Find where the given text appears and provide that cell's center as [X, Y] coordinate. 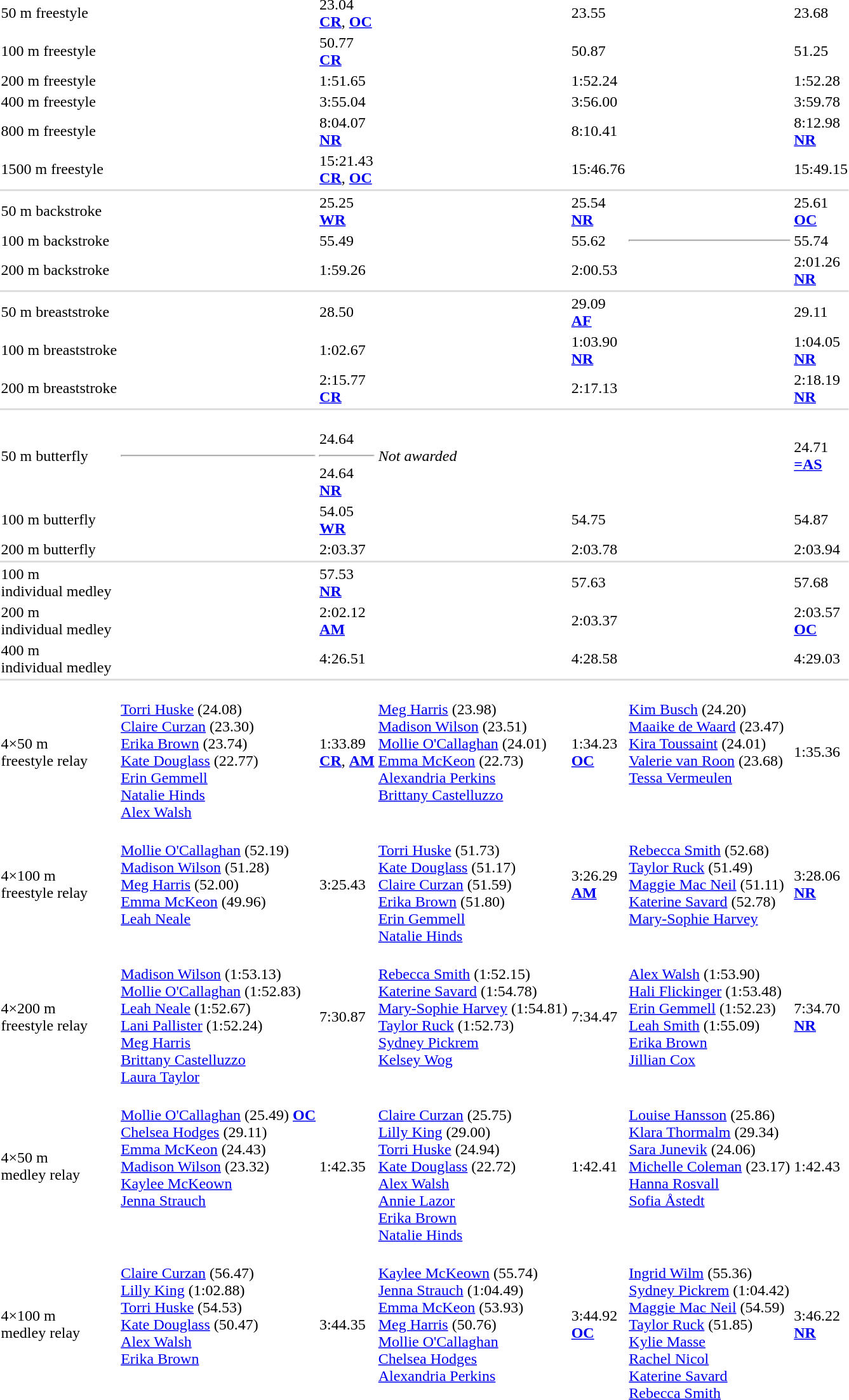
100 m backstroke [59, 241]
1:52.24 [598, 81]
800 m freestyle [59, 131]
54.87 [821, 519]
1:42.35 [347, 1166]
25.61OC [821, 211]
3:56.00 [598, 102]
1:03.90NR [598, 350]
100 m freestyle [59, 51]
4:26.51 [347, 659]
1:35.36 [821, 752]
7:34.70NR [821, 1017]
54.05WR [347, 519]
200 m freestyle [59, 81]
2:02.12AM [347, 621]
57.63 [598, 583]
7:30.87 [347, 1017]
1:34.23OC [598, 752]
Alex Walsh (1:53.90)Hali Flickinger (1:53.48)Erin Gemmell (1:52.23)Leah Smith (1:55.09)Erika BrownJillian Cox [710, 1017]
1:52.28 [821, 81]
Rebecca Smith (52.68)Taylor Ruck (51.49)Maggie Mac Neil (51.11)Katerine Savard (52.78)Mary-Sophie Harvey [710, 884]
200 m breaststroke [59, 389]
Louise Hansson (25.86)Klara Thormalm (29.34)Sara Junevik (24.06)Michelle Coleman (23.17)Hanna RosvallSofia Åstedt [710, 1166]
1500 m freestyle [59, 169]
4×100 mfreestyle relay [59, 884]
200 mindividual medley [59, 621]
Mollie O'Callaghan (25.49) OCChelsea Hodges (29.11)Emma McKeon (24.43)Madison Wilson (23.32)Kaylee McKeownJenna Strauch [218, 1166]
3:28.06NR [821, 884]
Torri Huske (51.73)Kate Douglass (51.17)Claire Curzan (51.59)Erika Brown (51.80)Erin GemmellNatalie Hinds [472, 884]
Claire Curzan (25.75)Lilly King (29.00)Torri Huske (24.94)Kate Douglass (22.72)Alex WalshAnnie LazorErika BrownNatalie Hinds [472, 1166]
2:17.13 [598, 389]
54.75 [598, 519]
4:28.58 [598, 659]
Meg Harris (23.98)Madison Wilson (23.51)Mollie O'Callaghan (24.01)Emma McKeon (22.73)Alexandria PerkinsBrittany Castelluzzo [472, 752]
4×50 mmedley relay [59, 1166]
1:02.67 [347, 350]
8:04.07NR [347, 131]
400 m freestyle [59, 102]
8:10.41 [598, 131]
Rebecca Smith (1:52.15)Katerine Savard (1:54.78)Mary-Sophie Harvey (1:54.81)Taylor Ruck (1:52.73)Sydney PickremKelsey Wog [472, 1017]
25.25WR [347, 211]
3:55.04 [347, 102]
15:49.15 [821, 169]
24.6424.64NR [347, 456]
100 m butterfly [59, 519]
2:03.94 [821, 549]
1:59.26 [347, 270]
4×200 mfreestyle relay [59, 1017]
29.09AF [598, 312]
25.54NR [598, 211]
Not awarded [502, 456]
28.50 [347, 312]
1:33.89CR, AM [347, 752]
50.77CR [347, 51]
57.68 [821, 583]
50.87 [598, 51]
200 m backstroke [59, 270]
7:34.47 [598, 1017]
15:46.76 [598, 169]
1:42.43 [821, 1166]
3:26.29AM [598, 884]
57.53NR [347, 583]
Mollie O'Callaghan (52.19)Madison Wilson (51.28)Meg Harris (52.00)Emma McKeon (49.96)Leah Neale [218, 884]
4:29.03 [821, 659]
2:18.19NR [821, 389]
50 m breaststroke [59, 312]
3:25.43 [347, 884]
51.25 [821, 51]
2:03.57OC [821, 621]
400 mindividual medley [59, 659]
8:12.98NR [821, 131]
50 m butterfly [59, 456]
Kim Busch (24.20)Maaike de Waard (23.47)Kira Toussaint (24.01)Valerie van Roon (23.68)Tessa Vermeulen [710, 752]
2:03.78 [598, 549]
Torri Huske (24.08)Claire Curzan (23.30)Erika Brown (23.74)Kate Douglass (22.77)Erin GemmellNatalie HindsAlex Walsh [218, 752]
4×50 mfreestyle relay [59, 752]
29.11 [821, 312]
200 m butterfly [59, 549]
Madison Wilson (1:53.13)Mollie O'Callaghan (1:52.83)Leah Neale (1:52.67)Lani Pallister (1:52.24)Meg HarrisBrittany CastelluzzoLaura Taylor [218, 1017]
55.74 [821, 241]
55.49 [347, 241]
15:21.43CR, OC [347, 169]
24.71 =AS [821, 456]
55.62 [598, 241]
2:01.26NR [821, 270]
2:15.77CR [347, 389]
1:04.05NR [821, 350]
1:51.65 [347, 81]
3:59.78 [821, 102]
2:00.53 [598, 270]
100 mindividual medley [59, 583]
1:42.41 [598, 1166]
50 m backstroke [59, 211]
100 m breaststroke [59, 350]
